Output the (x, y) coordinate of the center of the cell containing the given text.  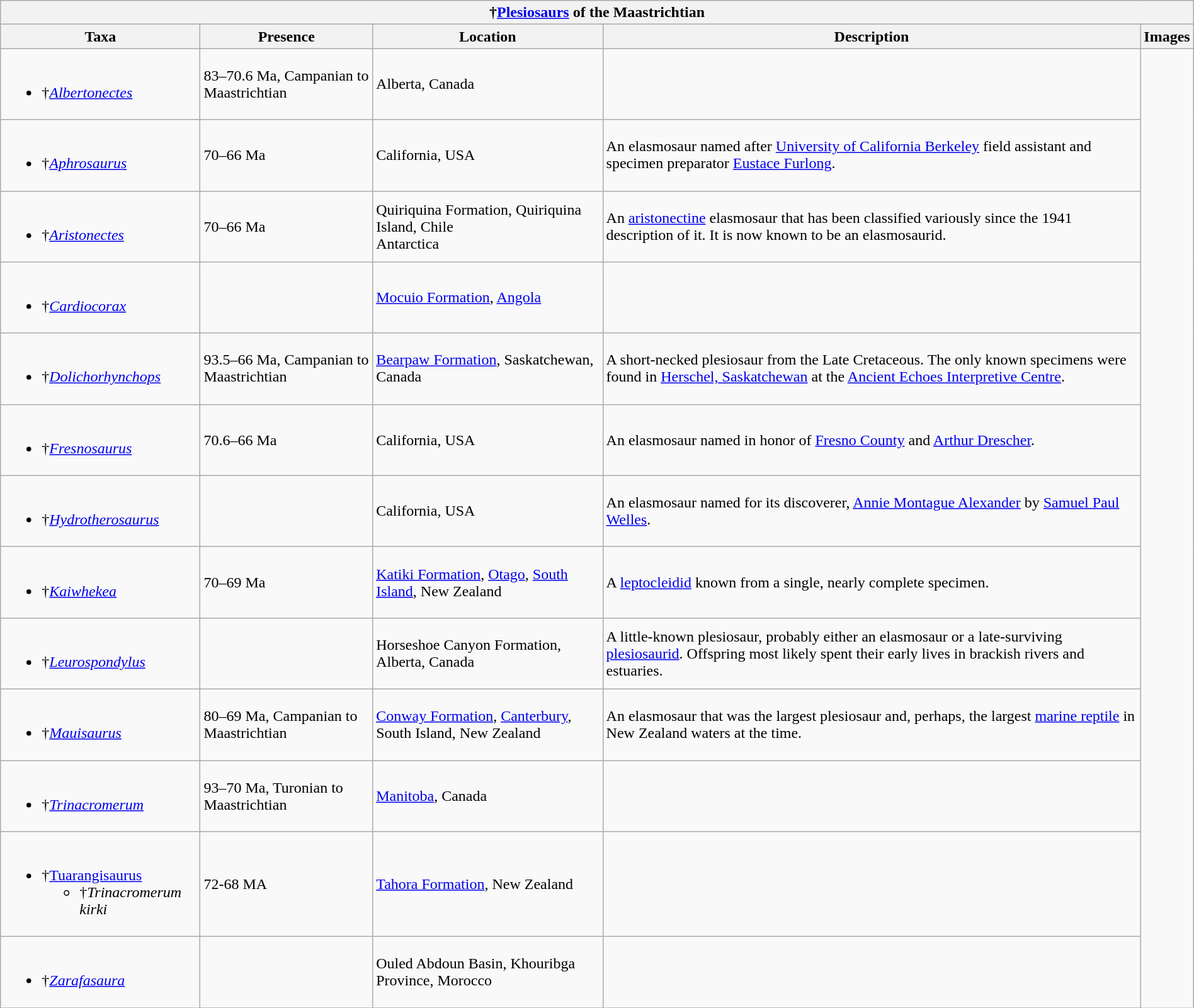
An elasmosaur named for its discoverer, Annie Montague Alexander by Samuel Paul Welles. (872, 511)
†Kaiwhekea (101, 582)
80–69 Ma, Campanian to Maastrichtian (287, 724)
†Zarafasaura (101, 972)
70–69 Ma (287, 582)
Manitoba, Canada (487, 796)
†Albertonectes (101, 84)
Conway Formation, Canterbury, South Island, New Zealand (487, 724)
Location (487, 37)
†Cardiocorax (101, 297)
93.5–66 Ma, Campanian to Maastrichtian (287, 369)
†Trinacromerum (101, 796)
†Plesiosaurs of the Maastrichtian (597, 13)
93–70 Ma, Turonian to Maastrichtian (287, 796)
Horseshoe Canyon Formation, Alberta, Canada (487, 654)
72-68 MA (287, 884)
Images (1167, 37)
Mocuio Formation, Angola (487, 297)
Description (872, 37)
†Aphrosaurus (101, 155)
70.6–66 Ma (287, 439)
†Leurospondylus (101, 654)
Presence (287, 37)
83–70.6 Ma, Campanian to Maastrichtian (287, 84)
Quiriquina Formation, Quiriquina Island, ChileAntarctica (487, 227)
†Mauisaurus (101, 724)
Ouled Abdoun Basin, Khouribga Province, Morocco (487, 972)
Alberta, Canada (487, 84)
Bearpaw Formation, Saskatchewan, Canada (487, 369)
Tahora Formation, New Zealand (487, 884)
†Fresnosaurus (101, 439)
†Tuarangisaurus†Trinacromerum kirki (101, 884)
†Hydrotherosaurus (101, 511)
An aristonectine elasmosaur that has been classified variously since the 1941 description of it. It is now known to be an elasmosaurid. (872, 227)
An elasmosaur that was the largest plesiosaur and, perhaps, the largest marine reptile in New Zealand waters at the time. (872, 724)
Katiki Formation, Otago, South Island, New Zealand (487, 582)
An elasmosaur named in honor of Fresno County and Arthur Drescher. (872, 439)
Taxa (101, 37)
†Dolichorhynchops (101, 369)
An elasmosaur named after University of California Berkeley field assistant and specimen preparator Eustace Furlong. (872, 155)
A leptocleidid known from a single, nearly complete specimen. (872, 582)
†Aristonectes (101, 227)
